Detect which cell encompasses the target text, then output its [X, Y] center coordinate. 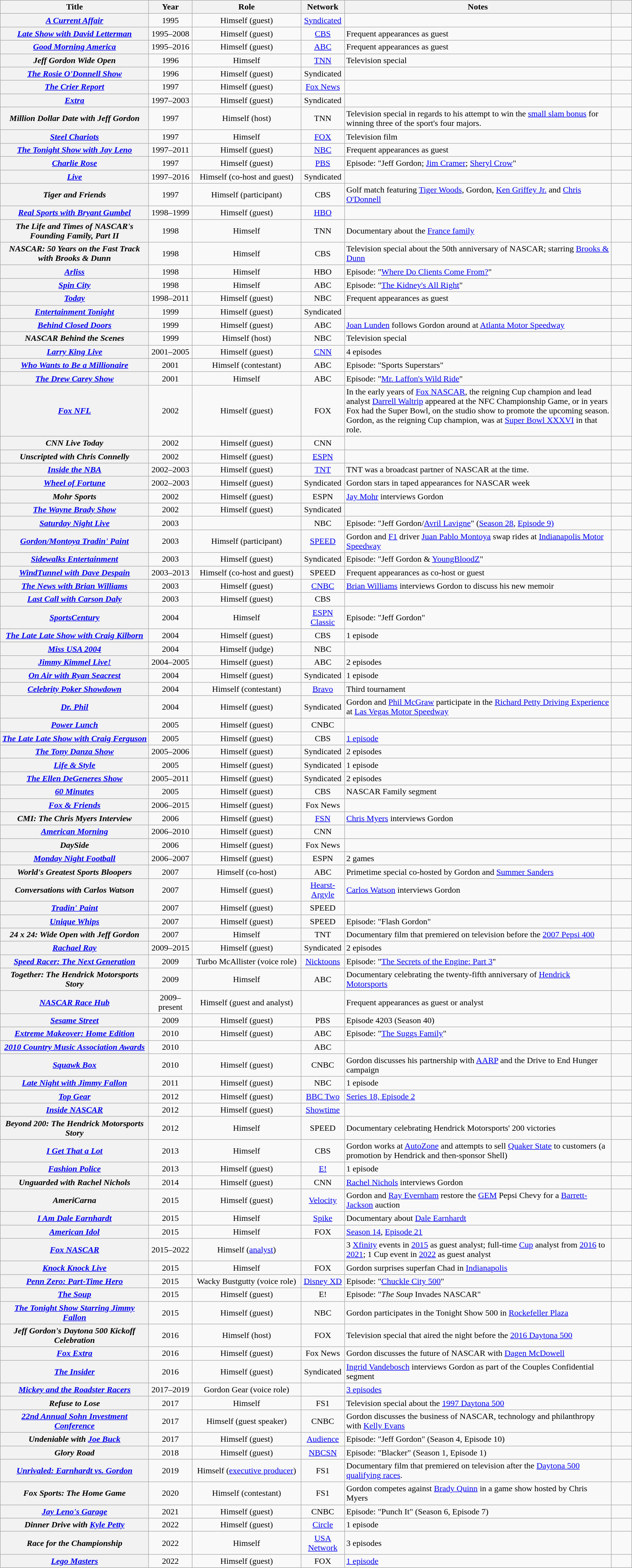
The Soup [75, 1295]
Jay Leno's Garage [75, 1512]
The Tonight Show Starring Jimmy Fallon [75, 1313]
Notes [477, 7]
The Late Late Show with Craig Kilborn [75, 635]
1998–1999 [170, 213]
Television special about the 50th anniversary of NASCAR; starring Brooks & Dunn [477, 254]
Glory Road [75, 1453]
Jimmy Kimmel Live! [75, 662]
Tiger and Friends [75, 195]
2006–2015 [170, 805]
Entertainment Tonight [75, 312]
Himself (guest speaker) [247, 1421]
Celebrity Poker Showdown [75, 689]
Television special in regards to his attempt to win the small slam bonus for winning three of the sport's four majors. [477, 119]
Sidewalks Entertainment [75, 559]
Unscripted with Chris Connelly [75, 456]
Himself (co-host) [247, 872]
Gordon/Montoya Tradin' Paint [75, 541]
1995–2016 [170, 47]
Episode: "Jeff Gordon; Jim Cramer; Sheryl Crow" [477, 163]
Episode: "Mr. Laffon's Wild Ride" [477, 378]
Late Night with Jimmy Fallon [75, 1083]
Episode: "The Secrets of the Engine: Part 3" [477, 961]
Velocity [323, 1201]
Together: The Hendrick Motorsports Story [75, 980]
The Insider [75, 1372]
Real Sports with Bryant Gumbel [75, 213]
Documentary film that premiered on television after the Daytona 500 qualifying races. [477, 1471]
2015–2022 [170, 1250]
Series 18, Episode 2 [477, 1096]
I Am Dale Earnhardt [75, 1218]
Brian Williams interviews Gordon to discuss his new memoir [477, 586]
Rachel Nichols interviews Gordon [477, 1182]
Undeniable with Joe Buck [75, 1439]
Million Dollar Date with Jeff Gordon [75, 119]
DaySide [75, 845]
Episode: "Flash Gordon" [477, 921]
2021 [170, 1512]
Documentary celebrating Hendrick Motorsports' 200 victories [477, 1128]
Unrivaled: Earnhardt vs. Gordon [75, 1471]
Gordon Gear (voice role) [247, 1390]
4 episodes [477, 352]
Gordon stars in taped appearances for NASCAR week [477, 483]
Documentary about Dale Earnhardt [477, 1218]
Frequent appearances as guest or analyst [477, 1002]
Episode: "The Kidney's All Right" [477, 285]
Hearst-Argyle [323, 890]
USA Network [323, 1543]
Miss USA 2004 [75, 649]
3 Xfinity events in 2015 as guest analyst; full-time Cup analyst from 2016 to 2021; 1 Cup event in 2022 as guest analyst [477, 1250]
Fox NFL [75, 411]
Fox & Friends [75, 805]
CNN Live Today [75, 443]
Gordon and Phil McGraw participate in the Richard Petty Driving Experience at Las Vegas Motor Speedway [477, 707]
Squawk Box [75, 1065]
Gordon discusses the business of NASCAR, technology and philanthropy with Kelly Evans [477, 1421]
ESPN Classic [323, 617]
Refuse to Lose [75, 1403]
NASCAR Behind the Scenes [75, 338]
Frequent appearances as co-host or guest [477, 573]
Episode: "Jeff Gordon" (Season 4, Episode 10) [477, 1439]
2010 Country Music Association Awards [75, 1047]
The Rosie O'Donnell Show [75, 74]
Inside NASCAR [75, 1110]
Knock Knock Live [75, 1268]
Mohr Sports [75, 496]
The Crier Report [75, 87]
2009–present [170, 1002]
2006–2010 [170, 832]
Episode: "Jeff Gordon & YoungBloodZ" [477, 559]
2005–2011 [170, 778]
Gordon works at AutoZone and attempts to sell Quaker State to customers (a promotion by Hendrick and then-sponsor Shell) [477, 1151]
Audience [323, 1439]
On Air with Ryan Seacrest [75, 675]
Episode: "Blacker" (Season 1, Episode 1) [477, 1453]
Documentary film that premiered on television before the 2007 Pepsi 400 [477, 935]
1995–2008 [170, 34]
Primetime special co-hosted by Gordon and Summer Sanders [477, 872]
Fox Sports: The Home Game [75, 1494]
22nd Annual Sohn Investment Conference [75, 1421]
1997–2011 [170, 150]
Nicktoons [323, 961]
Episode: "Chuckle City 500" [477, 1281]
Himself (judge) [247, 649]
NASCAR Race Hub [75, 1002]
Jay Mohr interviews Gordon [477, 496]
The Late Late Show with Craig Ferguson [75, 738]
Today [75, 298]
Saturday Night Live [75, 523]
The News with Brian Williams [75, 586]
Episode: "The Suggs Family" [477, 1034]
Gordon participates in the Tonight Show 500 in Rockefeller Plaza [477, 1313]
Life & Style [75, 765]
Race for the Championship [75, 1543]
Episode: "Sports Superstars" [477, 365]
The Wayne Brady Show [75, 510]
Ingrid Vandebosch interviews Gordon as part of the Couples Confidential segment [477, 1372]
Good Morning America [75, 47]
Extra [75, 100]
Television special about the 1997 Daytona 500 [477, 1403]
World's Greatest Sports Bloopers [75, 872]
60 Minutes [75, 792]
Live [75, 176]
Himself (executive producer) [247, 1471]
Year [170, 7]
CMI: The Chris Myers Interview [75, 818]
Carlos Watson interviews Gordon [477, 890]
Power Lunch [75, 725]
Gordon and F1 driver Juan Pablo Montoya swap rides at Indianapolis Motor Speedway [477, 541]
Beyond 200: The Hendrick Motorsports Story [75, 1128]
Bravo [323, 689]
Conversations with Carlos Watson [75, 890]
The Ellen DeGeneres Show [75, 778]
Last Call with Carson Daly [75, 599]
2014 [170, 1182]
Tradin' Paint [75, 908]
SportsCentury [75, 617]
Mickey and the Roadster Racers [75, 1390]
Himself (guest and analyst) [247, 1002]
Joan Lunden follows Gordon around at Atlanta Motor Speedway [477, 325]
Behind Closed Doors [75, 325]
Episode: "Jeff Gordon" [477, 617]
Title [75, 7]
Gordon discusses his partnership with AARP and the Drive to End Hunger campaign [477, 1065]
2003–2013 [170, 573]
Rachael Ray [75, 948]
Monday Night Football [75, 858]
2005–2006 [170, 752]
2017–2019 [170, 1390]
Penn Zero: Part-Time Hero [75, 1281]
2020 [170, 1494]
Dinner Drive with Kyle Petty [75, 1525]
Fox Extra [75, 1353]
Gordon and Ray Evernham restore the GEM Pepsi Chevy for a Barrett-Jackson auction [477, 1201]
2006–2007 [170, 858]
Episode: "Jeff Gordon/Avril Lavigne" (Season 28, Episode 9) [477, 523]
1998–2011 [170, 298]
Extreme Makeover: Home Edition [75, 1034]
Top Gear [75, 1096]
The Drew Carey Show [75, 378]
Third tournament [477, 689]
Showtime [323, 1110]
Sesame Street [75, 1020]
Who Wants to Be a Millionaire [75, 365]
Television special that aired the night before the 2016 Daytona 500 [477, 1335]
2011 [170, 1083]
NBCSN [323, 1453]
Lego Masters [75, 1561]
2019 [170, 1471]
Documentary about the France family [477, 231]
NASCAR Family segment [477, 792]
Charlie Rose [75, 163]
2009–2015 [170, 948]
Gordon competes against Brady Quinn in a game show hosted by Chris Myers [477, 1494]
24 x 24: Wide Open with Jeff Gordon [75, 935]
1997–2003 [170, 100]
Late Show with David Letterman [75, 34]
Episode: "Punch It" (Season 6, Episode 7) [477, 1512]
Speed Racer: The Next Generation [75, 961]
Jeff Gordon Wide Open [75, 60]
Unguarded with Rachel Nichols [75, 1182]
1995 [170, 20]
Episode: "Where Do Clients Come From?" [477, 272]
The Tony Danza Show [75, 752]
Golf match featuring Tiger Woods, Gordon, Ken Griffey Jr. and Chris O'Donnell [477, 195]
Turbo McAllister (voice role) [247, 961]
Role [247, 7]
Network [323, 7]
Episode 4203 (Season 40) [477, 1020]
Fashion Police [75, 1169]
Gordon surprises superfan Chad in Indianapolis [477, 1268]
A Current Affair [75, 20]
2 games [477, 858]
Spin City [75, 285]
American Morning [75, 832]
Arliss [75, 272]
Larry King Live [75, 352]
The Tonight Show with Jay Leno [75, 150]
Dr. Phil [75, 707]
FSN [323, 818]
Spike [323, 1218]
AmeriCarna [75, 1201]
The Life and Times of NASCAR's Founding Family, Part II [75, 231]
Television film [477, 136]
Himself (analyst) [247, 1250]
I Get That a Lot [75, 1151]
TNT was a broadcast partner of NASCAR at the time. [477, 470]
NASCAR: 50 Years on the Fast Track with Brooks & Dunn [75, 254]
Steel Chariots [75, 136]
2018 [170, 1453]
Season 14, Episode 21 [477, 1232]
BBC Two [323, 1096]
Fox NASCAR [75, 1250]
Chris Myers interviews Gordon [477, 818]
Gordon discusses the future of NASCAR with Dagen McDowell [477, 1353]
Wacky Bustgutty (voice role) [247, 1281]
American Idol [75, 1232]
Unique Whips [75, 921]
WindTunnel with Dave Despain [75, 573]
Disney XD [323, 1281]
Wheel of Fortune [75, 483]
Inside the NBA [75, 470]
Documentary celebrating the twenty-fifth anniversary of Hendrick Motorsports [477, 980]
1997–2016 [170, 176]
2004–2005 [170, 662]
Jeff Gordon's Daytona 500 Kickoff Celebration [75, 1335]
2001–2005 [170, 352]
Circle [323, 1525]
Episode: "The Soup Invades NASCAR" [477, 1295]
